Find where the given text appears and provide that cell's center as (X, Y) coordinate. 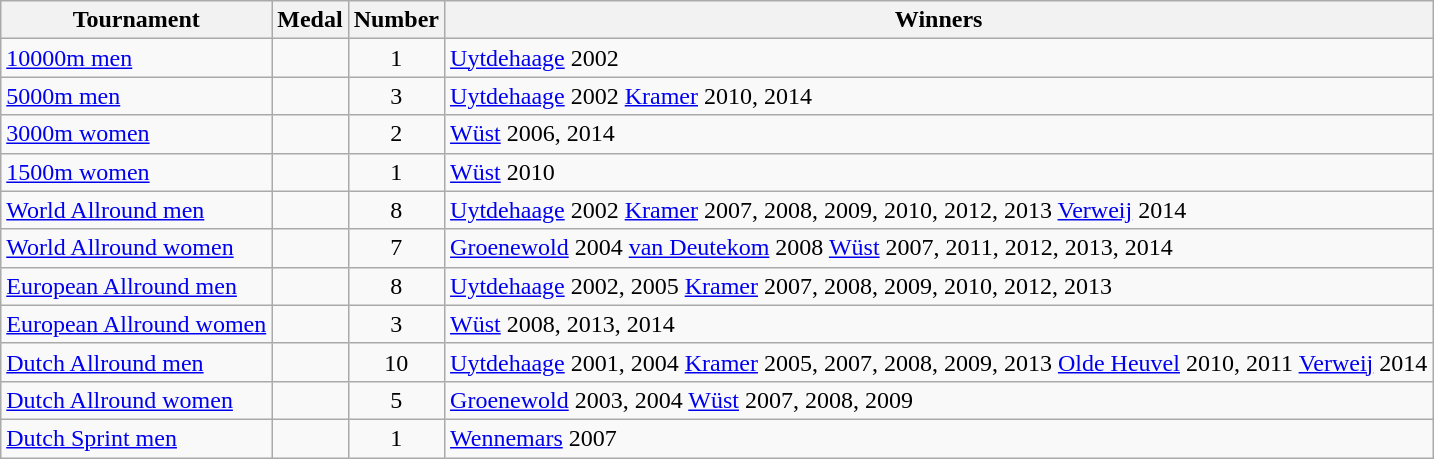
3000m women (136, 134)
Number (396, 20)
Uytdehaage 2002 Kramer 2007, 2008, 2009, 2010, 2012, 2013 Verweij 2014 (939, 210)
Tournament (136, 20)
Uytdehaage 2002 Kramer 2010, 2014 (939, 96)
1500m women (136, 172)
10000m men (136, 58)
2 (396, 134)
5 (396, 400)
Groenewold 2004 van Deutekom 2008 Wüst 2007, 2011, 2012, 2013, 2014 (939, 248)
Dutch Allround men (136, 362)
Uytdehaage 2001, 2004 Kramer 2005, 2007, 2008, 2009, 2013 Olde Heuvel 2010, 2011 Verweij 2014 (939, 362)
7 (396, 248)
World Allround men (136, 210)
Uytdehaage 2002, 2005 Kramer 2007, 2008, 2009, 2010, 2012, 2013 (939, 286)
Wüst 2006, 2014 (939, 134)
Winners (939, 20)
European Allround men (136, 286)
Groenewold 2003, 2004 Wüst 2007, 2008, 2009 (939, 400)
Uytdehaage 2002 (939, 58)
Wüst 2010 (939, 172)
World Allround women (136, 248)
Wennemars 2007 (939, 438)
Wüst 2008, 2013, 2014 (939, 324)
European Allround women (136, 324)
Dutch Allround women (136, 400)
Dutch Sprint men (136, 438)
5000m men (136, 96)
10 (396, 362)
Medal (310, 20)
